For the text-containing cell, return its midpoint in (x, y) coordinate format. 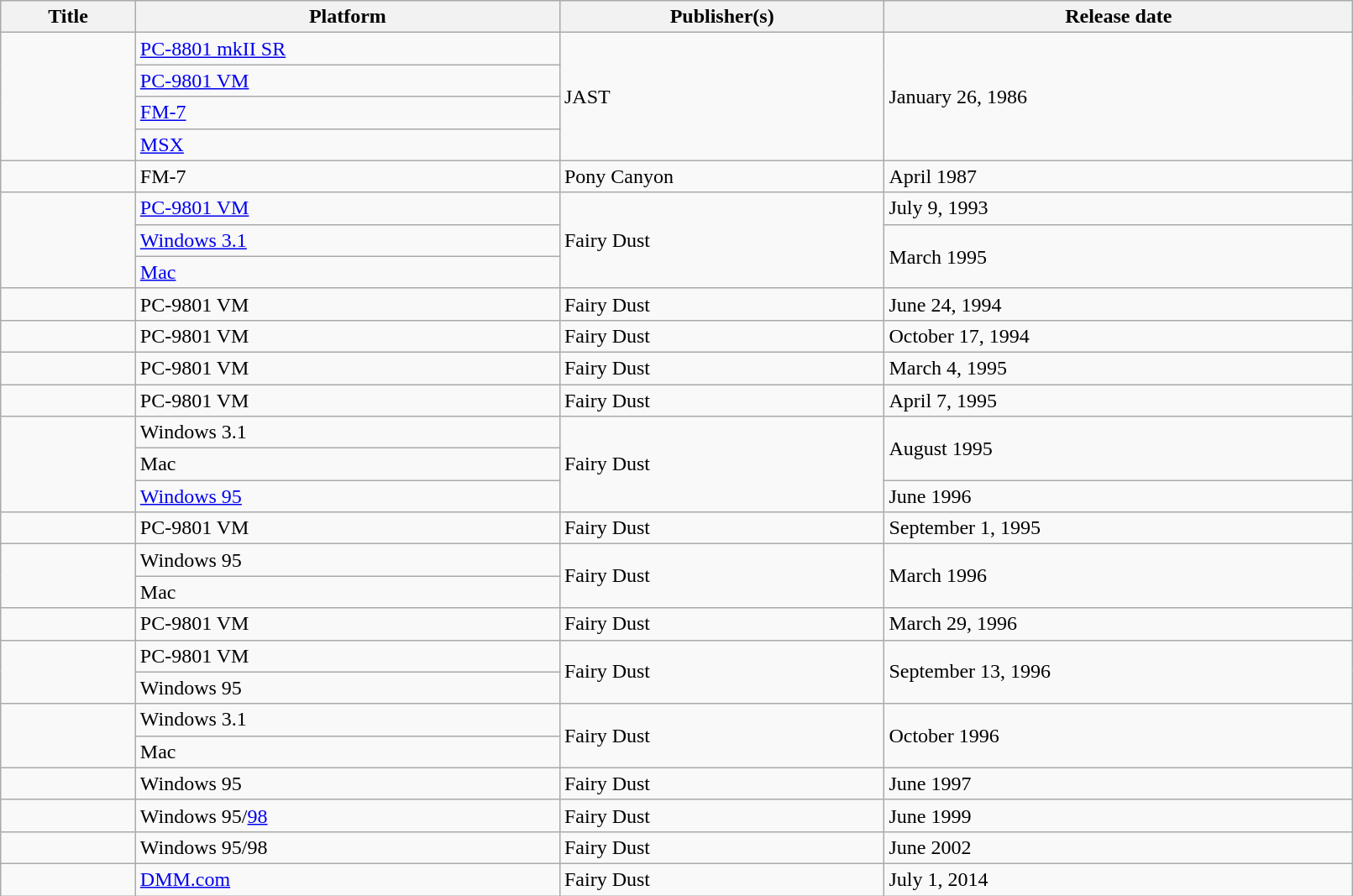
October 17, 1994 (1119, 336)
June 1997 (1119, 783)
October 1996 (1119, 736)
August 1995 (1119, 448)
September 13, 1996 (1119, 672)
Title (69, 17)
March 4, 1995 (1119, 368)
June 24, 1994 (1119, 304)
July 9, 1993 (1119, 208)
June 2002 (1119, 847)
Platform (348, 17)
June 1996 (1119, 496)
March 29, 1996 (1119, 624)
September 1, 1995 (1119, 528)
April 1987 (1119, 176)
March 1995 (1119, 256)
JAST (721, 97)
MSX (348, 144)
January 26, 1986 (1119, 97)
DMM.com (348, 879)
July 1, 2014 (1119, 879)
Pony Canyon (721, 176)
March 1996 (1119, 576)
Release date (1119, 17)
April 7, 1995 (1119, 401)
June 1999 (1119, 815)
PC-8801 mkII SR (348, 49)
Publisher(s) (721, 17)
